For the text-containing cell, return its midpoint in (x, y) coordinate format. 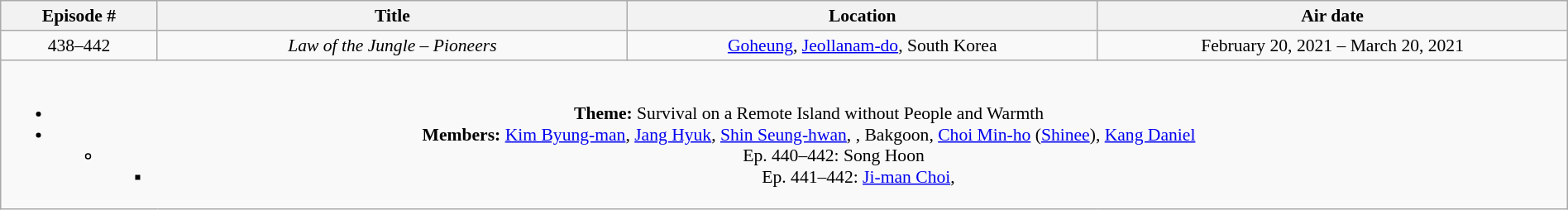
Location (863, 16)
Air date (1332, 16)
Title (392, 16)
438–442 (79, 45)
Goheung, Jeollanam-do, South Korea (863, 45)
February 20, 2021 – March 20, 2021 (1332, 45)
Law of the Jungle – Pioneers (392, 45)
Episode # (79, 16)
